Output the [X, Y] coordinate of the center of the cell containing the given text.  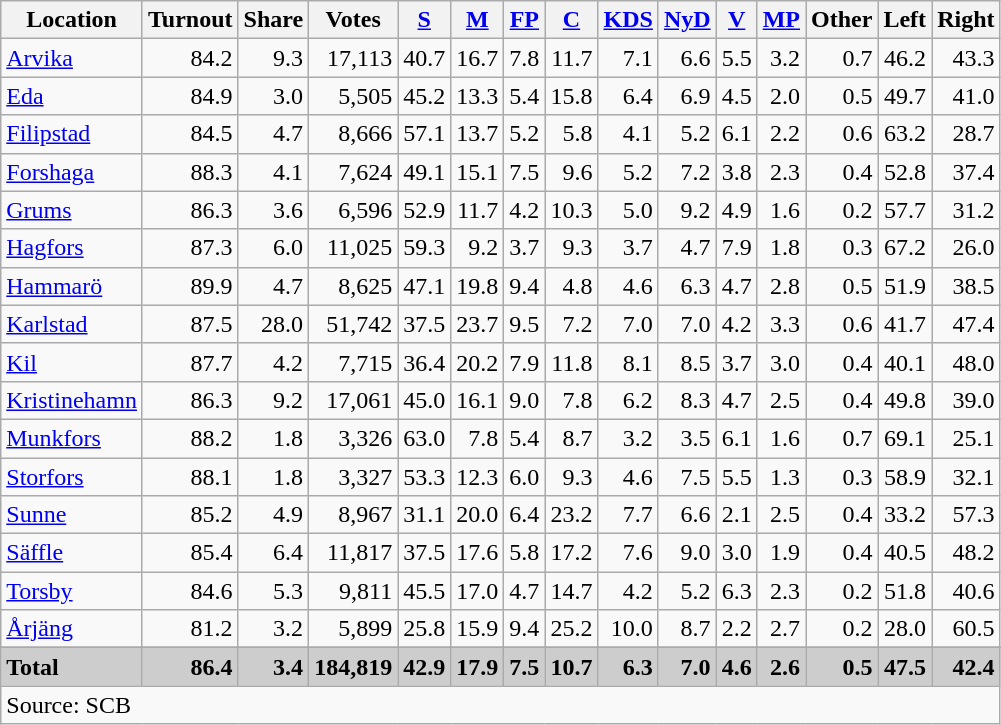
33.2 [905, 515]
6,596 [354, 210]
15.1 [478, 172]
5.3 [274, 591]
9,811 [354, 591]
63.0 [424, 438]
84.9 [190, 96]
1.9 [781, 553]
Karlstad [72, 324]
Grums [72, 210]
Filipstad [72, 134]
8.3 [687, 400]
26.0 [966, 248]
23.2 [572, 515]
3.8 [736, 172]
57.1 [424, 134]
Kil [72, 362]
3,326 [354, 438]
8.5 [687, 362]
49.1 [424, 172]
57.3 [966, 515]
Source: SCB [500, 705]
52.8 [905, 172]
Total [72, 667]
36.4 [424, 362]
37.4 [966, 172]
Other [842, 20]
40.7 [424, 58]
M [478, 20]
Storfors [72, 477]
7.6 [628, 553]
38.5 [966, 286]
86.4 [190, 667]
2.1 [736, 515]
17.2 [572, 553]
84.5 [190, 134]
20.0 [478, 515]
41.7 [905, 324]
13.3 [478, 96]
FP [524, 20]
Säffle [72, 553]
Sunne [72, 515]
89.9 [190, 286]
MP [781, 20]
51.8 [905, 591]
3.5 [687, 438]
6.9 [687, 96]
17,061 [354, 400]
Torsby [72, 591]
17,113 [354, 58]
9.5 [524, 324]
67.2 [905, 248]
84.6 [190, 591]
39.0 [966, 400]
Votes [354, 20]
47.4 [966, 324]
4.8 [572, 286]
2.8 [781, 286]
3.3 [781, 324]
69.1 [905, 438]
14.7 [572, 591]
12.3 [478, 477]
2.7 [781, 629]
7,624 [354, 172]
5,899 [354, 629]
40.1 [905, 362]
9.6 [572, 172]
8,666 [354, 134]
40.6 [966, 591]
41.0 [966, 96]
8,967 [354, 515]
184,819 [354, 667]
40.5 [905, 553]
8,625 [354, 286]
20.2 [478, 362]
5.0 [628, 210]
7.7 [628, 515]
31.1 [424, 515]
42.9 [424, 667]
58.9 [905, 477]
45.0 [424, 400]
47.1 [424, 286]
53.3 [424, 477]
87.7 [190, 362]
28.7 [966, 134]
11.8 [572, 362]
3.4 [274, 667]
C [572, 20]
6.2 [628, 400]
81.2 [190, 629]
25.8 [424, 629]
Eda [72, 96]
1.3 [781, 477]
7.1 [628, 58]
15.9 [478, 629]
10.3 [572, 210]
Hagfors [72, 248]
49.7 [905, 96]
63.2 [905, 134]
10.7 [572, 667]
Location [72, 20]
19.8 [478, 286]
S [424, 20]
57.7 [905, 210]
Forshaga [72, 172]
Turnout [190, 20]
85.2 [190, 515]
17.9 [478, 667]
51.9 [905, 286]
3,327 [354, 477]
25.1 [966, 438]
Munkfors [72, 438]
Left [905, 20]
32.1 [966, 477]
11,025 [354, 248]
88.1 [190, 477]
NyD [687, 20]
31.2 [966, 210]
16.7 [478, 58]
4.5 [736, 96]
59.3 [424, 248]
10.0 [628, 629]
V [736, 20]
Kristinehamn [72, 400]
25.2 [572, 629]
23.7 [478, 324]
Arvika [72, 58]
52.9 [424, 210]
Hammarö [72, 286]
45.2 [424, 96]
48.0 [966, 362]
17.0 [478, 591]
2.0 [781, 96]
16.1 [478, 400]
7,715 [354, 362]
15.8 [572, 96]
46.2 [905, 58]
51,742 [354, 324]
5,505 [354, 96]
47.5 [905, 667]
Årjäng [72, 629]
88.3 [190, 172]
2.6 [781, 667]
13.7 [478, 134]
43.3 [966, 58]
KDS [628, 20]
87.5 [190, 324]
11,817 [354, 553]
88.2 [190, 438]
8.1 [628, 362]
85.4 [190, 553]
87.3 [190, 248]
45.5 [424, 591]
3.6 [274, 210]
48.2 [966, 553]
42.4 [966, 667]
Share [274, 20]
49.8 [905, 400]
60.5 [966, 629]
Right [966, 20]
84.2 [190, 58]
17.6 [478, 553]
